Return [X, Y] of the center of cell containing provided text 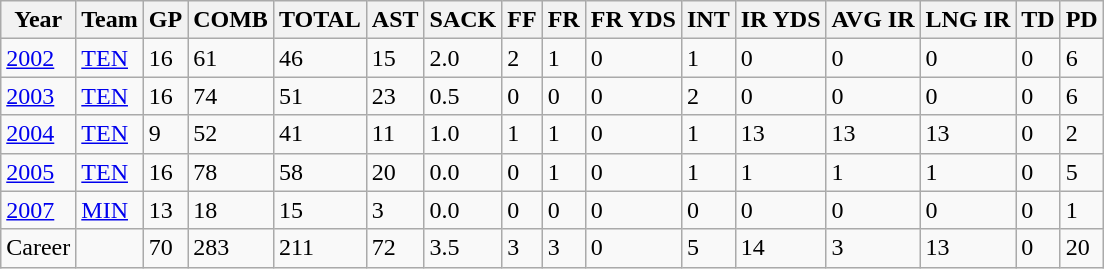
14 [780, 248]
41 [320, 134]
Team [110, 20]
COMB [231, 20]
70 [165, 248]
2.0 [463, 58]
Career [38, 248]
3.5 [463, 248]
LNG IR [968, 20]
FF [522, 20]
283 [231, 248]
61 [231, 58]
51 [320, 96]
2002 [38, 58]
Year [38, 20]
18 [231, 210]
MIN [110, 210]
23 [395, 96]
52 [231, 134]
PD [1082, 20]
58 [320, 172]
46 [320, 58]
AVG IR [873, 20]
TD [1038, 20]
11 [395, 134]
78 [231, 172]
INT [708, 20]
TOTAL [320, 20]
AST [395, 20]
9 [165, 134]
GP [165, 20]
FR [564, 20]
72 [395, 248]
IR YDS [780, 20]
2005 [38, 172]
2003 [38, 96]
SACK [463, 20]
0.5 [463, 96]
FR YDS [633, 20]
2004 [38, 134]
211 [320, 248]
2007 [38, 210]
74 [231, 96]
1.0 [463, 134]
